Scan for the cell matching the given text and deliver its (X, Y) coordinate at center. 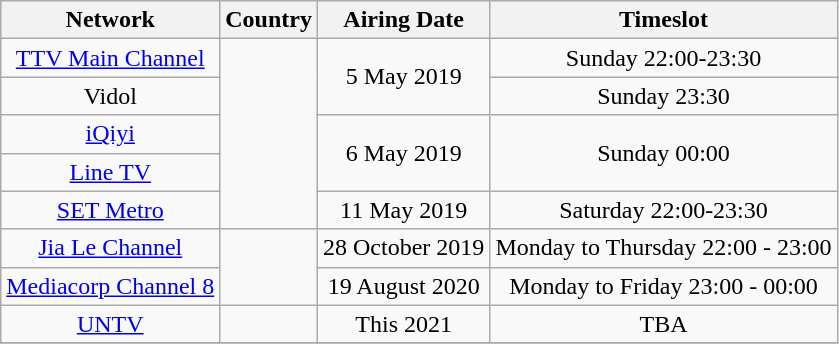
Jia Le Channel (110, 248)
This 2021 (403, 324)
Monday to Thursday 22:00 - 23:00 (664, 248)
Sunday 23:30 (664, 96)
6 May 2019 (403, 153)
28 October 2019 (403, 248)
Country (269, 20)
TBA (664, 324)
Monday to Friday 23:00 - 00:00 (664, 286)
11 May 2019 (403, 210)
SET Metro (110, 210)
Line TV (110, 172)
UNTV (110, 324)
iQiyi (110, 134)
Mediacorp Channel 8 (110, 286)
Sunday 22:00-23:30 (664, 58)
TTV Main Channel (110, 58)
Network (110, 20)
5 May 2019 (403, 77)
Timeslot (664, 20)
19 August 2020 (403, 286)
Sunday 00:00 (664, 153)
Saturday 22:00-23:30 (664, 210)
Airing Date (403, 20)
Vidol (110, 96)
